For the text-containing cell, return its midpoint in [x, y] coordinate format. 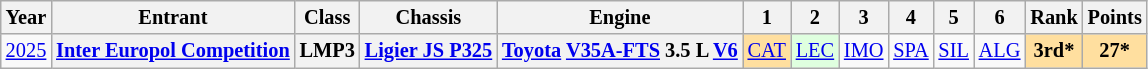
Ligier JS P325 [428, 51]
Class [328, 17]
Toyota V35A-FTS 3.5 L V6 [620, 51]
SPA [910, 51]
ALG [1000, 51]
6 [1000, 17]
IMO [864, 51]
5 [954, 17]
Rank [1054, 17]
Entrant [172, 17]
LMP3 [328, 51]
2 [815, 17]
4 [910, 17]
3 [864, 17]
Inter Europol Competition [172, 51]
Year [26, 17]
CAT [767, 51]
27* [1115, 51]
1 [767, 17]
LEC [815, 51]
SIL [954, 51]
Points [1115, 17]
3rd* [1054, 51]
2025 [26, 51]
Chassis [428, 17]
Engine [620, 17]
